Output the [x, y] coordinate of the center of the cell containing the given text.  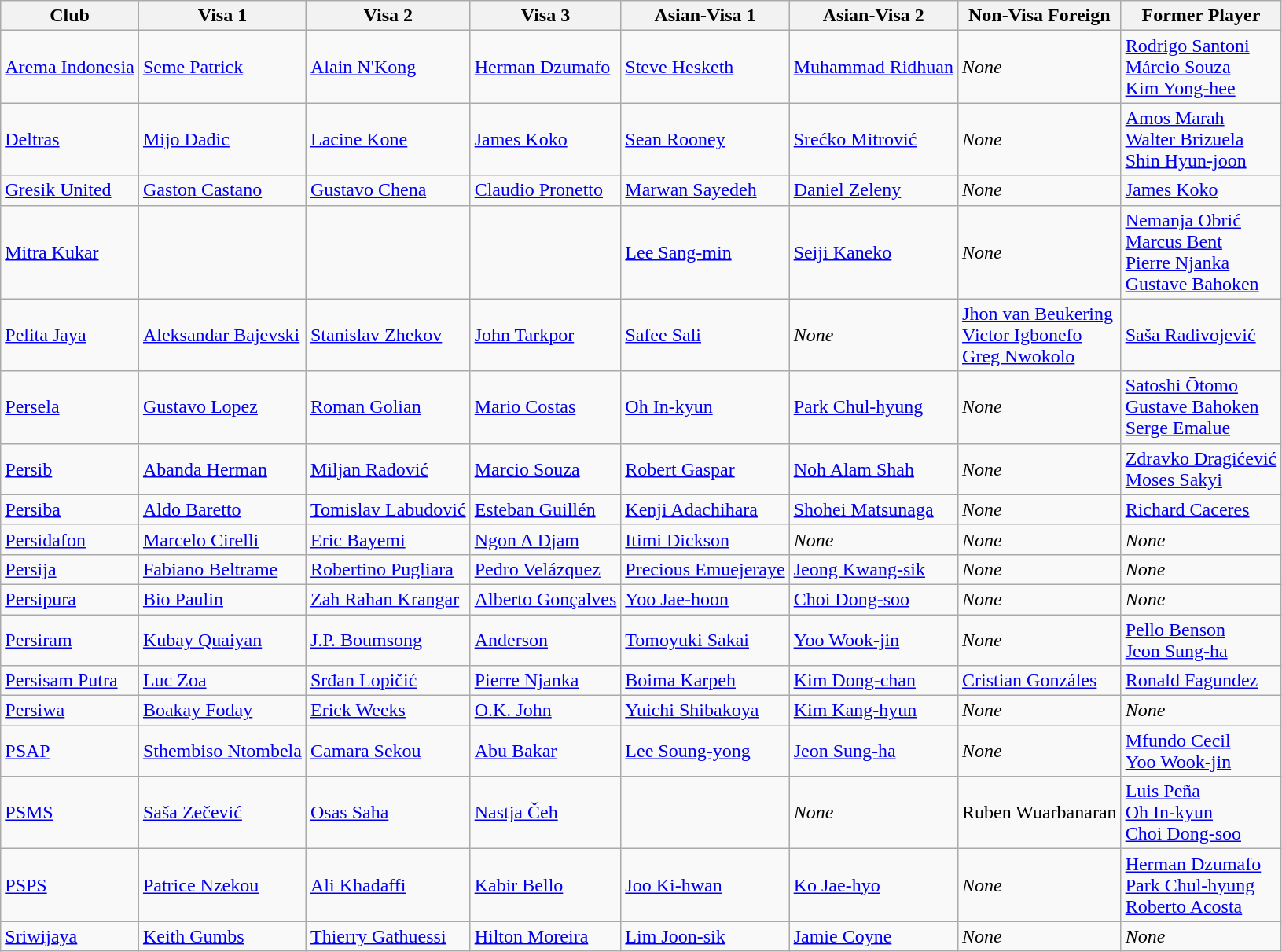
Marcelo Cirelli [222, 539]
Kabir Bello [545, 885]
Jhon van Beukering Victor Igbonefo Greg Nwokolo [1040, 335]
Ali Khadaffi [388, 885]
Pierre Njanka [545, 681]
Anderson [545, 640]
Boima Karpeh [705, 681]
Luis Peña Oh In-kyun Choi Dong-soo [1201, 813]
Yuichi Shibakoya [705, 711]
Club [70, 16]
Fabiano Beltrame [222, 569]
Gresik United [70, 190]
Steve Hesketh [705, 67]
Robertino Pugliara [388, 569]
Lim Joon-sik [705, 936]
Hilton Moreira [545, 936]
Persidafon [70, 539]
Alain N'Kong [388, 67]
PSMS [70, 813]
Persipura [70, 599]
Cristian Gonzáles [1040, 681]
Richard Caceres [1201, 509]
Bio Paulin [222, 599]
Ko Jae-hyo [873, 885]
Ronald Fagundez [1201, 681]
O.K. John [545, 711]
Daniel Zeleny [873, 190]
Srđan Lopičić [388, 681]
Gustavo Lopez [222, 407]
Lee Soung-yong [705, 752]
Eric Bayemi [388, 539]
Luc Zoa [222, 681]
Sean Rooney [705, 139]
Osas Saha [388, 813]
Itimi Dickson [705, 539]
Sriwijaya [70, 936]
Visa 3 [545, 16]
Seiji Kaneko [873, 252]
Precious Emuejeraye [705, 569]
Kenji Adachihara [705, 509]
Arema Indonesia [70, 67]
Nastja Čeh [545, 813]
John Tarkpor [545, 335]
PSPS [70, 885]
Erick Weeks [388, 711]
Persela [70, 407]
Non-Visa Foreign [1040, 16]
Ngon A Djam [545, 539]
Asian-Visa 1 [705, 16]
PSAP [70, 752]
Deltras [70, 139]
Patrice Nzekou [222, 885]
Camara Sekou [388, 752]
Visa 2 [388, 16]
Rodrigo Santoni Márcio Souza Kim Yong-hee [1201, 67]
Herman Dzumafo [545, 67]
Former Player [1201, 16]
Sthembiso Ntombela [222, 752]
Muhammad Ridhuan [873, 67]
Persisam Putra [70, 681]
Jeon Sung-ha [873, 752]
Yoo Jae-hoon [705, 599]
Abanda Herman [222, 469]
Pello Benson Jeon Sung-ha [1201, 640]
Tomislav Labudović [388, 509]
Boakay Foday [222, 711]
Thierry Gathuessi [388, 936]
Aldo Baretto [222, 509]
Persiram [70, 640]
Oh In-kyun [705, 407]
Zah Rahan Krangar [388, 599]
Tomoyuki Sakai [705, 640]
Claudio Pronetto [545, 190]
Kubay Quaiyan [222, 640]
Yoo Wook-jin [873, 640]
Gaston Castano [222, 190]
Alberto Gonçalves [545, 599]
Asian-Visa 2 [873, 16]
Lee Sang-min [705, 252]
Shohei Matsunaga [873, 509]
Aleksandar Bajevski [222, 335]
Persiba [70, 509]
J.P. Boumsong [388, 640]
Seme Patrick [222, 67]
Mitra Kukar [70, 252]
Noh Alam Shah [873, 469]
Joo Ki-hwan [705, 885]
Kim Kang-hyun [873, 711]
Robert Gaspar [705, 469]
Safee Sali [705, 335]
Persib [70, 469]
Marcio Souza [545, 469]
Jamie Coyne [873, 936]
Pelita Jaya [70, 335]
Mario Costas [545, 407]
Roman Golian [388, 407]
Pedro Velázquez [545, 569]
Kim Dong-chan [873, 681]
Saša Zečević [222, 813]
Keith Gumbs [222, 936]
Nemanja Obrić Marcus Bent Pierre Njanka Gustave Bahoken [1201, 252]
Herman Dzumafo Park Chul-hyung Roberto Acosta [1201, 885]
Mijo Dadic [222, 139]
Choi Dong-soo [873, 599]
Stanislav Zhekov [388, 335]
Srećko Mitrović [873, 139]
Persija [70, 569]
Gustavo Chena [388, 190]
Zdravko Dragićević Moses Sakyi [1201, 469]
Abu Bakar [545, 752]
Miljan Radović [388, 469]
Park Chul-hyung [873, 407]
Marwan Sayedeh [705, 190]
Jeong Kwang-sik [873, 569]
Persiwa [70, 711]
Mfundo Cecil Yoo Wook-jin [1201, 752]
Satoshi Ōtomo Gustave Bahoken Serge Emalue [1201, 407]
Saša Radivojević [1201, 335]
Amos Marah Walter Brizuela Shin Hyun-joon [1201, 139]
Esteban Guillén [545, 509]
Lacine Kone [388, 139]
Visa 1 [222, 16]
Ruben Wuarbanaran [1040, 813]
